Return the (x, y) coordinate for the center point of the cell that contains the specified text.  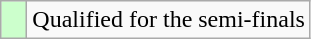
Qualified for the semi-finals (169, 20)
